Return the (x, y) coordinate for the center point of the cell that contains the specified text.  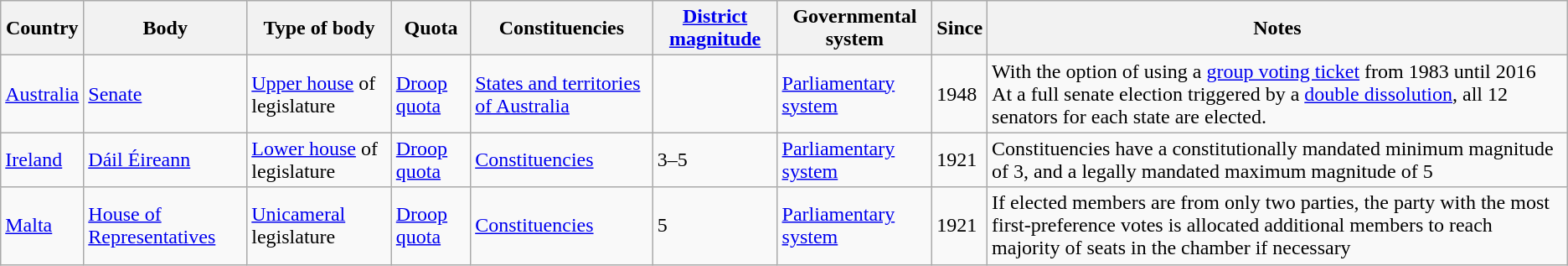
1948 (960, 94)
Constituencies have a constitutionally mandated minimum magnitude of 3, and a legally mandated maximum magnitude of 5 (1278, 159)
House of Representatives (166, 226)
Malta (42, 226)
Since (960, 29)
Lower house of legislature (319, 159)
Australia (42, 94)
District magnitude (715, 29)
Notes (1278, 29)
Dáil Éireann (166, 159)
3–5 (715, 159)
Ireland (42, 159)
States and territories of Australia (561, 94)
Governmental system (854, 29)
Unicameral legislature (319, 226)
Quota (431, 29)
Upper house of legislature (319, 94)
5 (715, 226)
Senate (166, 94)
Country (42, 29)
Type of body (319, 29)
Body (166, 29)
